Pinpoint the cell where the given text exists, returning its [X, Y] midpoint coordinate. 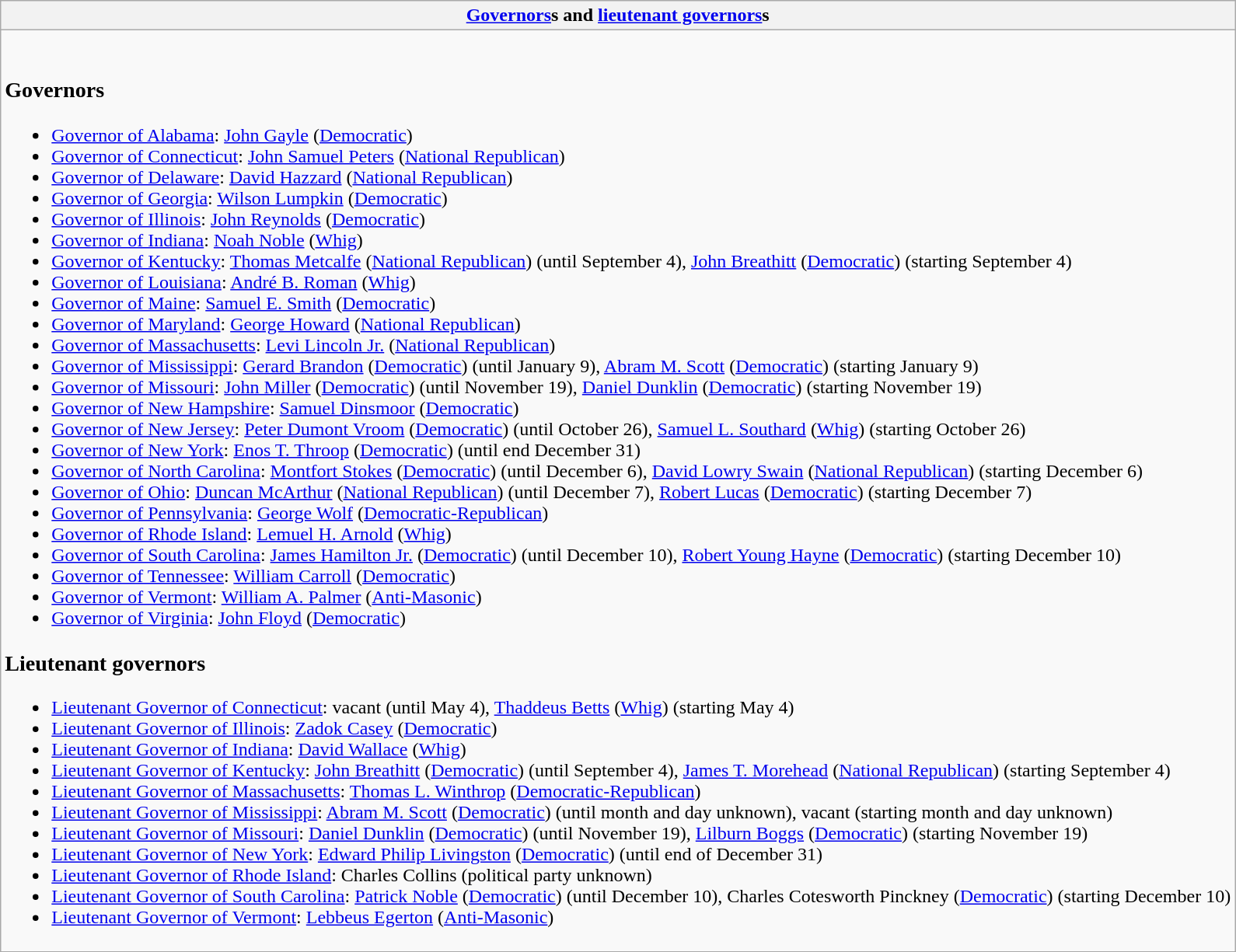
Governorss and lieutenant governorss [618, 16]
